Provide the [X, Y] coordinate of the cell's center where the given text is located.  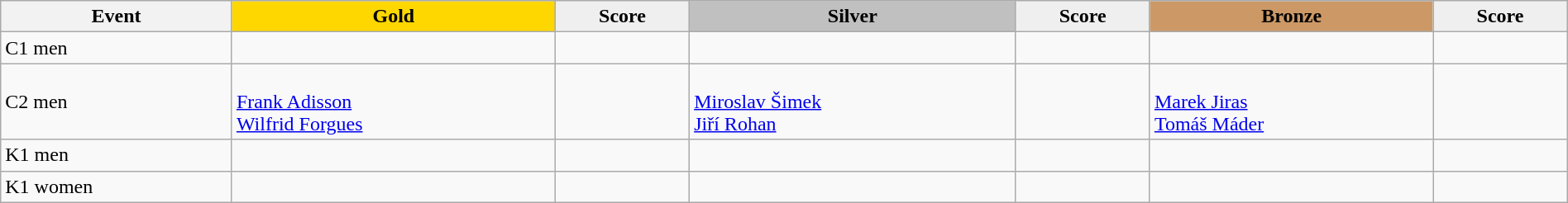
K1 women [117, 186]
Miroslav ŠimekJiří Rohan [853, 101]
Frank AdissonWilfrid Forgues [394, 101]
Event [117, 17]
Bronze [1291, 17]
Silver [853, 17]
K1 men [117, 155]
C2 men [117, 101]
C1 men [117, 48]
Marek JirasTomáš Máder [1291, 101]
Gold [394, 17]
